Find where the given text appears and provide that cell's center as [x, y] coordinate. 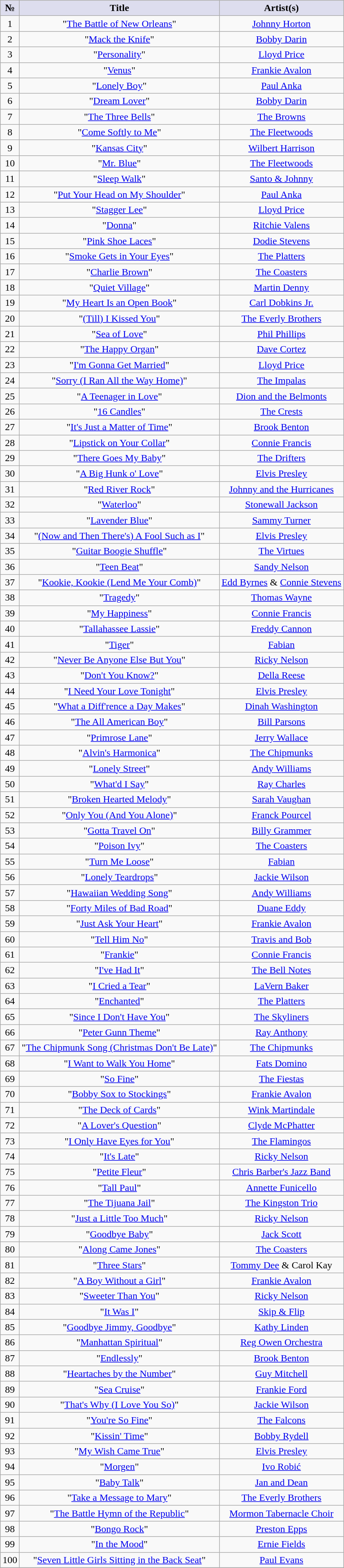
"Tell Him No" [120, 939]
The Skyliners [281, 1017]
26 [10, 411]
"The Battle of New Orleans" [120, 24]
4 [10, 70]
The Falcons [281, 1420]
"Put Your Head on My Shoulder" [120, 194]
1 [10, 24]
Frankie Ford [281, 1389]
"Just a Little Too Much" [120, 1219]
90 [10, 1405]
Ernie Fields [281, 1544]
Title [120, 8]
Clyde McPhatter [281, 1125]
"I'm Gonna Get Married" [120, 365]
"It's Just a Matter of Time" [120, 427]
"Guitar Boogie Shuffle" [120, 551]
Travis and Bob [281, 939]
"Just Ask Your Heart" [120, 923]
86 [10, 1343]
Paul Evans [281, 1560]
The Fiestas [281, 1079]
"My Heart Is an Open Book" [120, 303]
"The All American Boy" [120, 722]
12 [10, 194]
80 [10, 1250]
Ivo Robić [281, 1467]
"Gotta Travel On" [120, 830]
The Flamingos [281, 1141]
№ [10, 8]
The Bell Notes [281, 970]
84 [10, 1312]
"I've Had It" [120, 970]
51 [10, 799]
"Mack the Knife" [120, 39]
"Mr. Blue" [120, 163]
100 [10, 1560]
25 [10, 396]
Sammy Turner [281, 520]
"Sea Cruise" [120, 1389]
"So Fine" [120, 1079]
"I Need Your Love Tonight" [120, 691]
36 [10, 567]
46 [10, 722]
99 [10, 1544]
"Red River Rock" [120, 489]
22 [10, 349]
87 [10, 1358]
"Heartaches by the Number" [120, 1374]
"The Happy Organ" [120, 349]
45 [10, 707]
57 [10, 892]
49 [10, 769]
94 [10, 1467]
"Sea of Love" [120, 334]
"Sorry (I Ran All the Way Home)" [120, 380]
56 [10, 877]
75 [10, 1172]
Ritchie Valens [281, 225]
73 [10, 1141]
"Forty Miles of Bad Road" [120, 908]
15 [10, 241]
77 [10, 1203]
Mormon Tabernacle Choir [281, 1513]
31 [10, 489]
16 [10, 256]
96 [10, 1498]
Edd Byrnes & Connie Stevens [281, 582]
Kathy Linden [281, 1327]
11 [10, 179]
68 [10, 1063]
Johnny Horton [281, 24]
"Bongo Rock" [120, 1529]
Thomas Wayne [281, 598]
8 [10, 132]
69 [10, 1079]
"Tragedy" [120, 598]
88 [10, 1374]
"Hawaiian Wedding Song" [120, 892]
"Goodbye Baby" [120, 1234]
"Alvin's Harmonica" [120, 753]
Duane Eddy [281, 908]
23 [10, 365]
37 [10, 582]
81 [10, 1265]
17 [10, 272]
"Personality" [120, 55]
"Waterloo" [120, 505]
Dodie Stevens [281, 241]
"Primrose Lane" [120, 738]
3 [10, 55]
"The Three Bells" [120, 117]
"The Chipmunk Song (Christmas Don't Be Late)" [120, 1048]
"Tall Paul" [120, 1188]
The Kingston Trio [281, 1203]
"Lipstick on Your Collar" [120, 442]
72 [10, 1125]
Jack Scott [281, 1234]
"Lonely Boy" [120, 86]
65 [10, 1017]
50 [10, 784]
98 [10, 1529]
62 [10, 970]
Tommy Dee & Carol Kay [281, 1265]
Artist(s) [281, 8]
"Quiet Village" [120, 287]
"I Only Have Eyes for You" [120, 1141]
"Enchanted" [120, 1001]
"The Deck of Cards" [120, 1110]
Dave Cortez [281, 349]
Reg Owen Orchestra [281, 1343]
"Smoke Gets in Your Eyes" [120, 256]
Bill Parsons [281, 722]
93 [10, 1451]
9 [10, 148]
"Kookie, Kookie (Lend Me Your Comb)" [120, 582]
"The Tijuana Jail" [120, 1203]
Wink Martindale [281, 1110]
43 [10, 675]
33 [10, 520]
Dinah Washington [281, 707]
"Broken Hearted Melody" [120, 799]
21 [10, 334]
Sandy Nelson [281, 567]
Annette Funicello [281, 1188]
"Take a Message to Mary" [120, 1498]
"Tiger" [120, 644]
63 [10, 986]
"Lonely Street" [120, 769]
"(Till) I Kissed You" [120, 318]
"Bobby Sox to Stockings" [120, 1094]
54 [10, 846]
Carl Dobkins Jr. [281, 303]
95 [10, 1482]
52 [10, 815]
78 [10, 1219]
48 [10, 753]
"A Teenager in Love" [120, 396]
"What a Diff'rence a Day Makes" [120, 707]
76 [10, 1188]
58 [10, 908]
"Since I Don't Have You" [120, 1017]
74 [10, 1156]
14 [10, 225]
42 [10, 660]
60 [10, 939]
53 [10, 830]
19 [10, 303]
"My Wish Came True" [120, 1451]
"A Big Hunk o' Love" [120, 474]
Jan and Dean [281, 1482]
"Kissin' Time" [120, 1435]
"Along Came Jones" [120, 1250]
28 [10, 442]
30 [10, 474]
"Seven Little Girls Sitting in the Back Seat" [120, 1560]
35 [10, 551]
41 [10, 644]
71 [10, 1110]
"Pink Shoe Laces" [120, 241]
The Virtues [281, 551]
Franck Pourcel [281, 815]
Santo & Johnny [281, 179]
"Dream Lover" [120, 101]
Freddy Cannon [281, 629]
Billy Grammer [281, 830]
Dion and the Belmonts [281, 396]
64 [10, 1001]
"I Cried a Tear" [120, 986]
"Lavender Blue" [120, 520]
"Petite Fleur" [120, 1172]
"(Now and Then There's) A Fool Such as I" [120, 536]
"There Goes My Baby" [120, 458]
"It Was I" [120, 1312]
"A Lover's Question" [120, 1125]
The Browns [281, 117]
55 [10, 861]
66 [10, 1032]
92 [10, 1435]
"Peter Gunn Theme" [120, 1032]
"Don't You Know?" [120, 675]
"Frankie" [120, 955]
7 [10, 117]
"Three Stars" [120, 1265]
67 [10, 1048]
29 [10, 458]
40 [10, 629]
"My Happiness" [120, 613]
59 [10, 923]
"Teen Beat" [120, 567]
27 [10, 427]
Sarah Vaughan [281, 799]
2 [10, 39]
89 [10, 1389]
"Poison Ivy" [120, 846]
44 [10, 691]
"Sleep Walk" [120, 179]
Bobby Rydell [281, 1435]
47 [10, 738]
"A Boy Without a Girl" [120, 1281]
Ray Anthony [281, 1032]
Fats Domino [281, 1063]
20 [10, 318]
34 [10, 536]
Martin Denny [281, 287]
38 [10, 598]
The Drifters [281, 458]
83 [10, 1296]
LaVern Baker [281, 986]
Chris Barber's Jazz Band [281, 1172]
"Stagger Lee" [120, 210]
"Baby Talk" [120, 1482]
Ray Charles [281, 784]
"You're So Fine" [120, 1420]
61 [10, 955]
"Morgen" [120, 1467]
32 [10, 505]
The Impalas [281, 380]
"Come Softly to Me" [120, 132]
"Manhattan Spiritual" [120, 1343]
Stonewall Jackson [281, 505]
Della Reese [281, 675]
70 [10, 1094]
"Never Be Anyone Else But You" [120, 660]
Jerry Wallace [281, 738]
"16 Candles" [120, 411]
18 [10, 287]
5 [10, 86]
Phil Phillips [281, 334]
10 [10, 163]
24 [10, 380]
"Venus" [120, 70]
"Lonely Teardrops" [120, 877]
6 [10, 101]
82 [10, 1281]
Wilbert Harrison [281, 148]
13 [10, 210]
The Crests [281, 411]
"Turn Me Loose" [120, 861]
"Goodbye Jimmy, Goodbye" [120, 1327]
91 [10, 1420]
"It's Late" [120, 1156]
"Donna" [120, 225]
Guy Mitchell [281, 1374]
39 [10, 613]
"Sweeter Than You" [120, 1296]
"Kansas City" [120, 148]
"The Battle Hymn of the Republic" [120, 1513]
"In the Mood" [120, 1544]
79 [10, 1234]
"That's Why (I Love You So)" [120, 1405]
"Charlie Brown" [120, 272]
"What'd I Say" [120, 784]
Preston Epps [281, 1529]
"Endlessly" [120, 1358]
"I Want to Walk You Home" [120, 1063]
"Tallahassee Lassie" [120, 629]
85 [10, 1327]
"Only You (And You Alone)" [120, 815]
Johnny and the Hurricanes [281, 489]
Skip & Flip [281, 1312]
97 [10, 1513]
